For the text-containing cell, return its midpoint in [x, y] coordinate format. 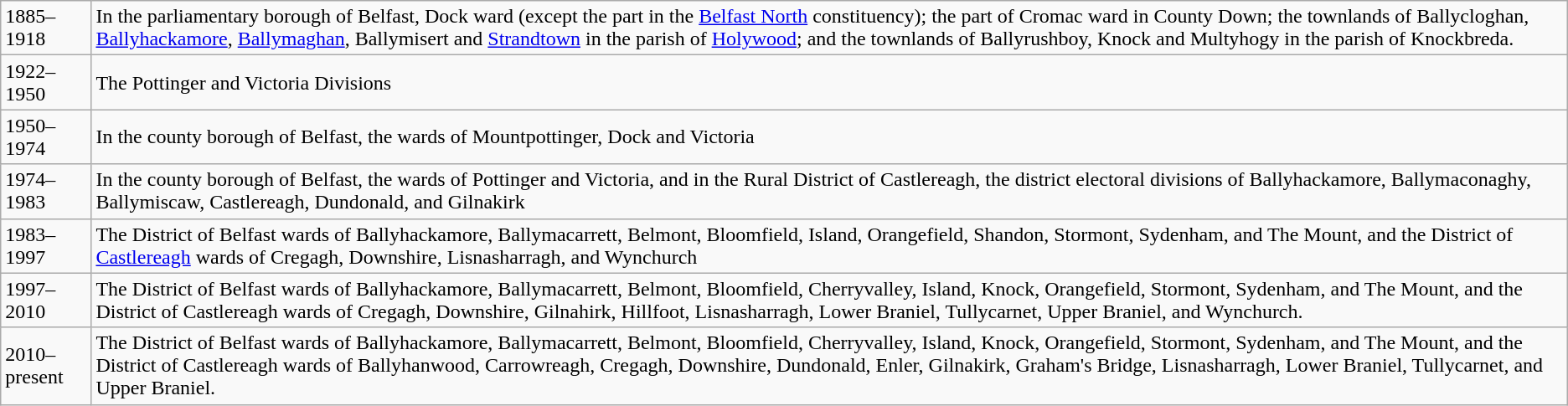
1997–2010 [46, 300]
The Pottinger and Victoria Divisions [829, 82]
2010–present [46, 366]
1922–1950 [46, 82]
In the county borough of Belfast, the wards of Mountpottinger, Dock and Victoria [829, 137]
1983–1997 [46, 246]
1974–1983 [46, 191]
1950–1974 [46, 137]
1885–1918 [46, 28]
